Return the [x, y] coordinate for the center point of the cell that contains the specified text.  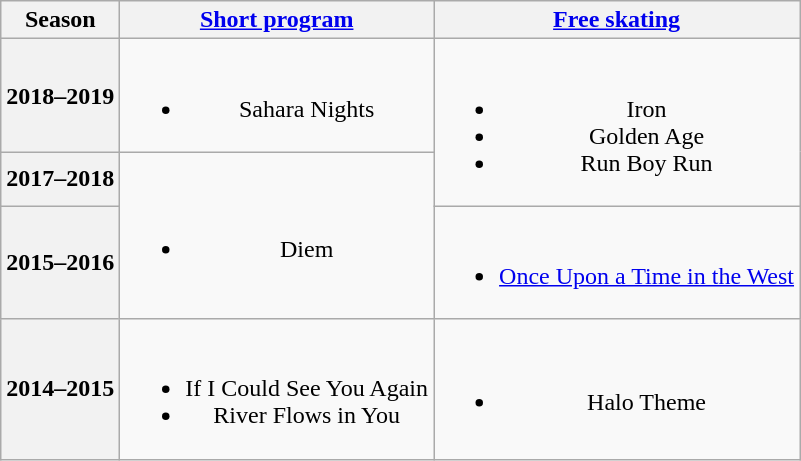
Once Upon a Time in the West [617, 262]
Free skating [617, 20]
Season [60, 20]
2015–2016 [60, 262]
Short program [277, 20]
Diem [277, 236]
2014–2015 [60, 389]
2017–2018 [60, 179]
2018–2019 [60, 96]
Sahara Nights [277, 96]
Halo Theme [617, 389]
Iron Golden Age Run Boy Run [617, 122]
If I Could See You Again River Flows in You [277, 389]
